Return the (X, Y) coordinate for the center point of the cell that contains the specified text.  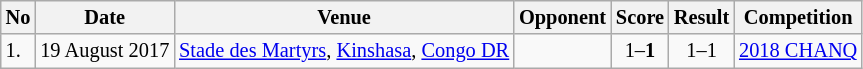
Venue (344, 17)
Date (104, 17)
No (18, 17)
19 August 2017 (104, 51)
Competition (798, 17)
1. (18, 51)
Result (702, 17)
Opponent (562, 17)
Score (640, 17)
Stade des Martyrs, Kinshasa, Congo DR (344, 51)
2018 CHANQ (798, 51)
